Return the [x, y] coordinate for the center point of the cell that contains the specified text.  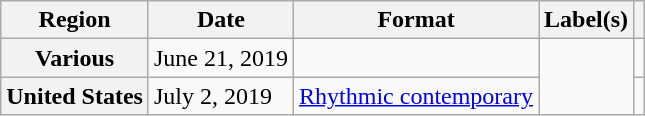
Date [220, 20]
Label(s) [586, 20]
Various [75, 58]
Region [75, 20]
July 2, 2019 [220, 96]
Rhythmic contemporary [416, 96]
United States [75, 96]
June 21, 2019 [220, 58]
Format [416, 20]
